Extract the [x, y] coordinate from the center of the cell holding the provided text.  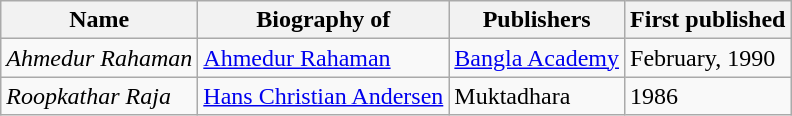
Bangla Academy [537, 58]
February, 1990 [708, 58]
Muktadhara [537, 96]
Name [100, 20]
Roopkathar Raja [100, 96]
Publishers [537, 20]
First published [708, 20]
Biography of [324, 20]
Hans Christian Andersen [324, 96]
1986 [708, 96]
